Capture the cell that displays the provided text and extract its [X, Y] central coordinate. 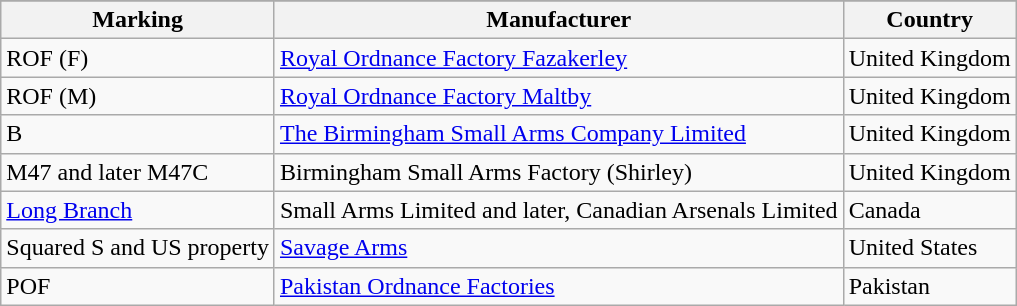
Country [930, 20]
Savage Arms [558, 248]
Manufacturer [558, 20]
M47 and later M47C [138, 172]
B [138, 134]
United States [930, 248]
Small Arms Limited and later, Canadian Arsenals Limited [558, 210]
POF [138, 286]
Squared S and US property [138, 248]
ROF (F) [138, 58]
The Birmingham Small Arms Company Limited [558, 134]
ROF (M) [138, 96]
Pakistan Ordnance Factories [558, 286]
Birmingham Small Arms Factory (Shirley) [558, 172]
Canada [930, 210]
Royal Ordnance Factory Maltby [558, 96]
Pakistan [930, 286]
Long Branch [138, 210]
Marking [138, 20]
Royal Ordnance Factory Fazakerley [558, 58]
